Determine the [x, y] coordinate at the center of the cell enclosing the given text.  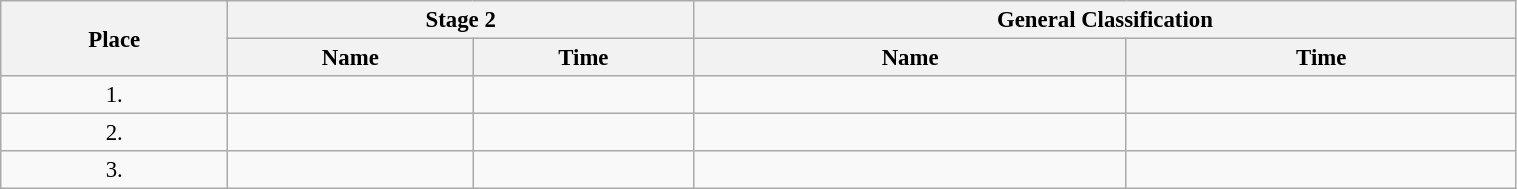
General Classification [1105, 20]
Place [114, 38]
Stage 2 [461, 20]
1. [114, 95]
3. [114, 170]
2. [114, 133]
